Identify which cell holds the provided text, then report its [x, y] central coordinate. 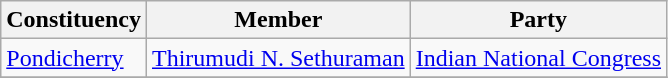
Party [538, 20]
Indian National Congress [538, 58]
Pondicherry [74, 58]
Thirumudi N. Sethuraman [278, 58]
Constituency [74, 20]
Member [278, 20]
